Detect which cell encompasses the target text, then output its (x, y) center coordinate. 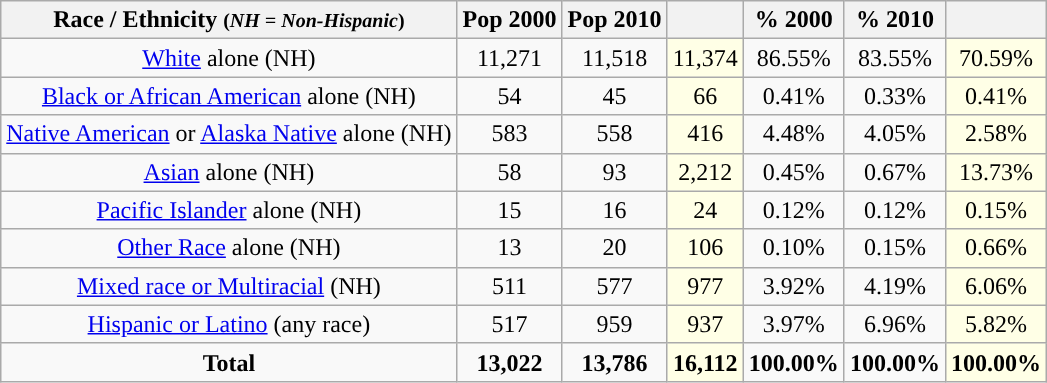
Pop 2010 (614, 20)
577 (614, 286)
24 (705, 210)
16,112 (705, 362)
Pop 2000 (510, 20)
Total (229, 362)
13.73% (996, 172)
83.55% (894, 58)
11,374 (705, 58)
4.48% (794, 134)
106 (705, 248)
86.55% (794, 58)
58 (510, 172)
White alone (NH) (229, 58)
5.82% (996, 324)
20 (614, 248)
511 (510, 286)
11,518 (614, 58)
0.45% (794, 172)
0.10% (794, 248)
959 (614, 324)
416 (705, 134)
13 (510, 248)
Asian alone (NH) (229, 172)
2,212 (705, 172)
583 (510, 134)
13,022 (510, 362)
66 (705, 96)
3.97% (794, 324)
0.33% (894, 96)
54 (510, 96)
0.67% (894, 172)
6.06% (996, 286)
Pacific Islander alone (NH) (229, 210)
13,786 (614, 362)
45 (614, 96)
Race / Ethnicity (NH = Non-Hispanic) (229, 20)
Hispanic or Latino (any race) (229, 324)
977 (705, 286)
517 (510, 324)
% 2010 (894, 20)
937 (705, 324)
Native American or Alaska Native alone (NH) (229, 134)
93 (614, 172)
3.92% (794, 286)
0.66% (996, 248)
15 (510, 210)
16 (614, 210)
4.05% (894, 134)
70.59% (996, 58)
2.58% (996, 134)
Mixed race or Multiracial (NH) (229, 286)
Black or African American alone (NH) (229, 96)
558 (614, 134)
% 2000 (794, 20)
4.19% (894, 286)
11,271 (510, 58)
Other Race alone (NH) (229, 248)
6.96% (894, 324)
